Return the [x, y] coordinate for the center point of the cell that contains the specified text.  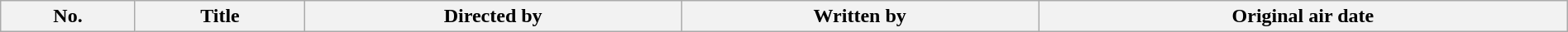
Original air date [1303, 16]
Written by [860, 16]
Title [220, 16]
No. [68, 16]
Directed by [493, 16]
